Scan for the cell matching the given text and deliver its [x, y] coordinate at center. 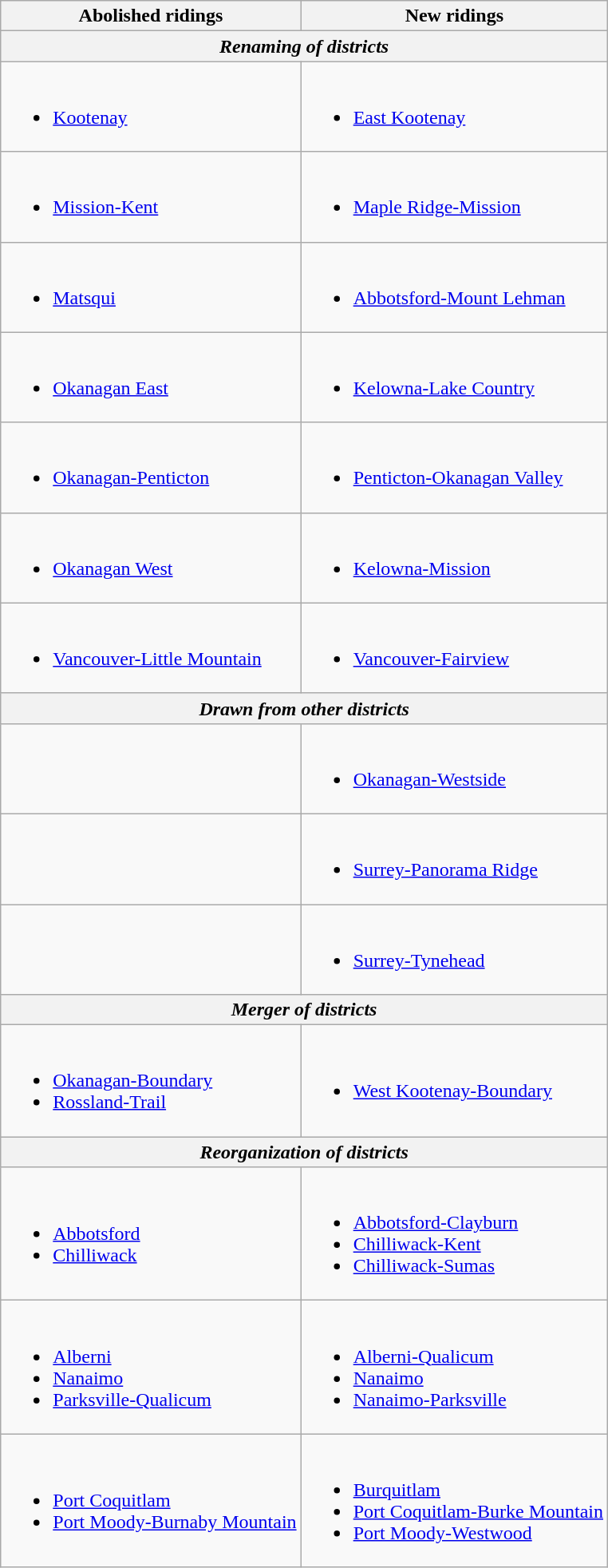
Abolished ridings [151, 16]
Mission-Kent [151, 196]
Vancouver-Fairview [454, 648]
Okanagan-BoundaryRossland-Trail [151, 1081]
Abbotsford-ClayburnChilliwack-KentChilliwack-Sumas [454, 1234]
Okanagan West [151, 557]
Port CoquitlamPort Moody-Burnaby Mountain [151, 1501]
Surrey-Tynehead [454, 948]
Matsqui [151, 287]
Penticton-Okanagan Valley [454, 468]
Alberni-QualicumNanaimoNanaimo-Parksville [454, 1367]
Kootenay [151, 107]
AbbotsfordChilliwack [151, 1234]
Okanagan East [151, 377]
AlberniNanaimoParksville-Qualicum [151, 1367]
Maple Ridge-Mission [454, 196]
Merger of districts [305, 1010]
Reorganization of districts [305, 1152]
Abbotsford-Mount Lehman [454, 287]
Drawn from other districts [305, 708]
Okanagan-Penticton [151, 468]
West Kootenay-Boundary [454, 1081]
Vancouver-Little Mountain [151, 648]
New ridings [454, 16]
Kelowna-Mission [454, 557]
East Kootenay [454, 107]
Renaming of districts [305, 46]
Kelowna-Lake Country [454, 377]
Okanagan-Westside [454, 768]
BurquitlamPort Coquitlam-Burke MountainPort Moody-Westwood [454, 1501]
Surrey-Panorama Ridge [454, 859]
